Scan for the cell matching the given text and deliver its (X, Y) coordinate at center. 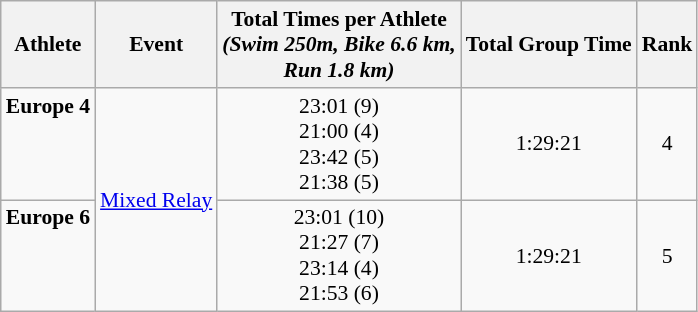
Europe 6 (48, 256)
4 (668, 144)
Rank (668, 44)
23:01 (10)21:27 (7)23:14 (4)21:53 (6) (338, 256)
23:01 (9)21:00 (4)23:42 (5)21:38 (5) (338, 144)
5 (668, 256)
Europe 4 (48, 144)
Event (156, 44)
Mixed Relay (156, 200)
Total Group Time (549, 44)
Athlete (48, 44)
Total Times per Athlete (Swim 250m, Bike 6.6 km, Run 1.8 km) (338, 44)
